Locate the cell with the specified text and output its (x, y) center coordinate. 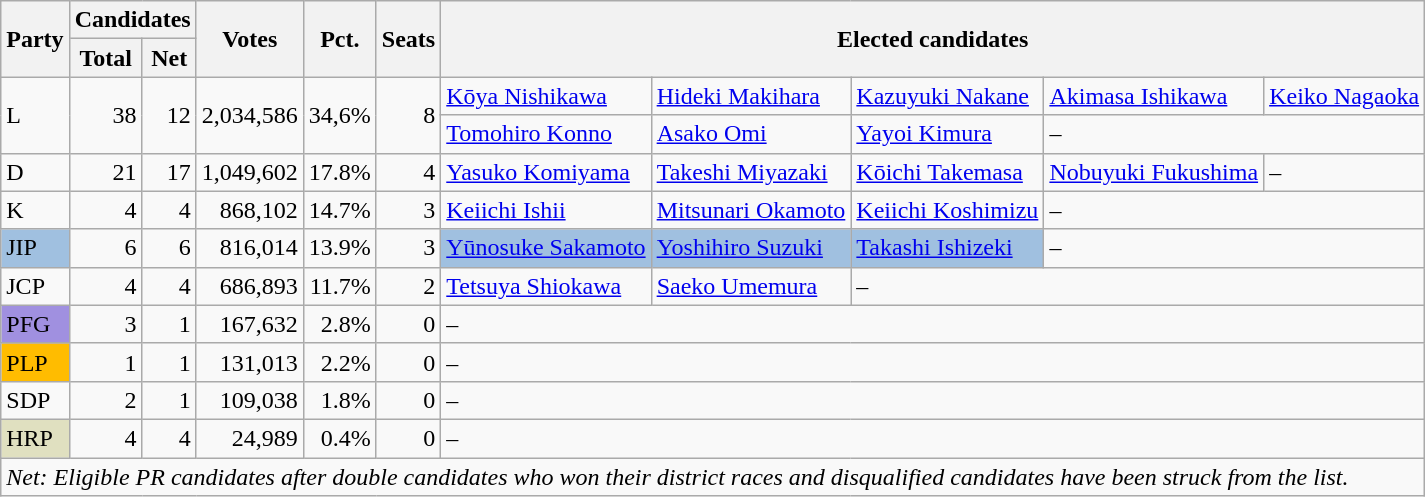
Takashi Ishizeki (948, 248)
JIP (35, 248)
Akimasa Ishikawa (1154, 96)
167,632 (250, 324)
D (35, 172)
Saeko Umemura (751, 286)
Tetsuya Shiokawa (546, 286)
0.4% (340, 438)
Kōya Nishikawa (546, 96)
131,013 (250, 362)
11.7% (340, 286)
Candidates (132, 20)
K (35, 210)
Elected candidates (933, 39)
109,038 (250, 400)
34,6% (340, 115)
Kazuyuki Nakane (948, 96)
868,102 (250, 210)
17 (169, 172)
Yoshihiro Suzuki (751, 248)
8 (408, 115)
686,893 (250, 286)
Kōichi Takemasa (948, 172)
12 (169, 115)
PLP (35, 362)
HRP (35, 438)
Asako Omi (751, 134)
Net: Eligible PR candidates after double candidates who won their district races and disqualified candidates have been struck from the list. (713, 477)
SDP (35, 400)
PFG (35, 324)
Yasuko Komiyama (546, 172)
Nobuyuki Fukushima (1154, 172)
JCP (35, 286)
Seats (408, 39)
2.2% (340, 362)
13.9% (340, 248)
Yūnosuke Sakamoto (546, 248)
Keiichi Ishii (546, 210)
1.8% (340, 400)
Yayoi Kimura (948, 134)
Total (106, 58)
2.8% (340, 324)
Tomohiro Konno (546, 134)
Keiko Nagaoka (1344, 96)
38 (106, 115)
1,049,602 (250, 172)
2,034,586 (250, 115)
Hideki Makihara (751, 96)
Takeshi Miyazaki (751, 172)
Votes (250, 39)
21 (106, 172)
14.7% (340, 210)
Mitsunari Okamoto (751, 210)
Keiichi Koshimizu (948, 210)
Net (169, 58)
816,014 (250, 248)
Pct. (340, 39)
L (35, 115)
17.8% (340, 172)
24,989 (250, 438)
Party (35, 39)
